From the cell containing the given text, extract its center point as (X, Y) coordinate. 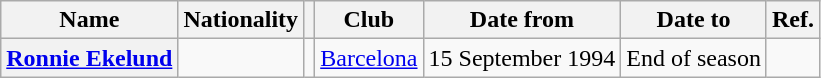
End of season (694, 58)
Club (369, 20)
Date to (694, 20)
Barcelona (369, 58)
Ref. (792, 20)
15 September 1994 (522, 58)
Date from (522, 20)
Nationality (241, 20)
Name (90, 20)
Ronnie Ekelund (90, 58)
